Determine the [X, Y] coordinate at the center of the cell enclosing the given text.  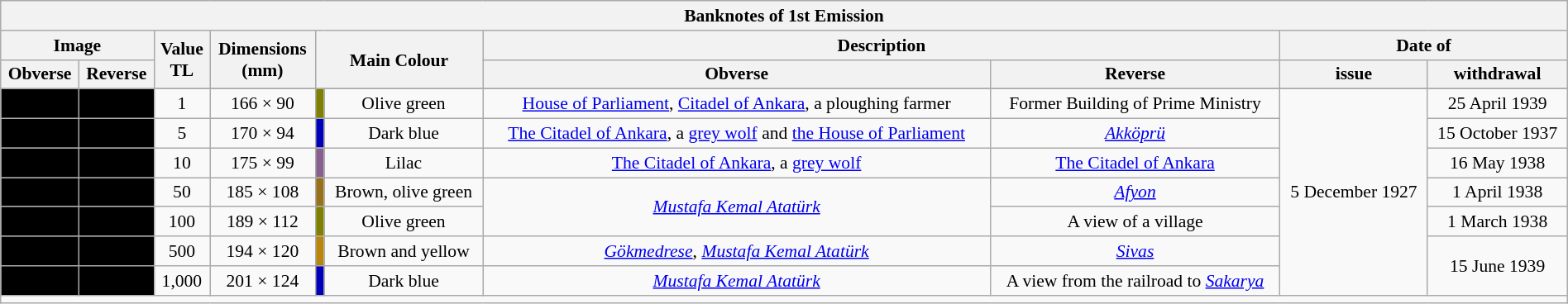
1 April 1938 [1497, 192]
100 [182, 222]
Sivas [1135, 251]
Former Building of Prime Ministry [1135, 104]
Gökmedrese, Mustafa Kemal Atatürk [736, 251]
5 December 1927 [1354, 192]
15 June 1939 [1497, 266]
Brown, olive green [404, 192]
10 [182, 163]
Description [882, 45]
A view from the railroad to Sakarya [1135, 281]
The Citadel of Ankara, a grey wolf and the House of Parliament [736, 134]
Brown and yellow [404, 251]
Banknotes of 1st Emission [784, 16]
ValueTL [182, 59]
withdrawal [1497, 74]
166 × 90 [263, 104]
1,000 [182, 281]
A view of a village [1135, 222]
Afyon [1135, 192]
194 × 120 [263, 251]
issue [1354, 74]
15 October 1937 [1497, 134]
50 [182, 192]
House of Parliament, Citadel of Ankara, a ploughing farmer [736, 104]
16 May 1938 [1497, 163]
The Citadel of Ankara, a grey wolf [736, 163]
170 × 94 [263, 134]
Lilac [404, 163]
Date of [1424, 45]
1 [182, 104]
The Citadel of Ankara [1135, 163]
Main Colour [399, 59]
175 × 99 [263, 163]
Akköprü [1135, 134]
189 × 112 [263, 222]
185 × 108 [263, 192]
500 [182, 251]
Image [78, 45]
25 April 1939 [1497, 104]
1 March 1938 [1497, 222]
5 [182, 134]
Dimensions(mm) [263, 59]
201 × 124 [263, 281]
